Search for the cell housing the specified text and yield its [X, Y] center coordinate. 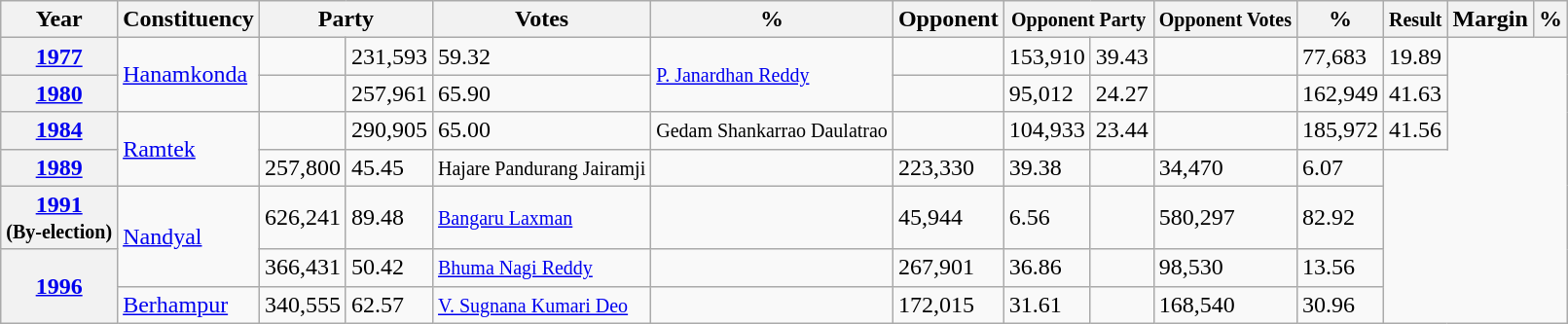
Berhampur [189, 305]
Hajare Pandurang Jairamji [541, 167]
39.38 [1047, 167]
Bangaru Laxman [541, 218]
257,800 [302, 167]
98,530 [1224, 268]
82.92 [1339, 218]
23.44 [1121, 130]
580,297 [1224, 218]
Opponent [948, 19]
Nandyal [189, 235]
Party [346, 19]
172,015 [948, 305]
1984 [59, 130]
P. Janardhan Reddy [773, 75]
36.86 [1047, 268]
13.56 [1339, 268]
231,593 [389, 56]
45.45 [389, 167]
162,949 [1339, 93]
366,431 [302, 268]
30.96 [1339, 305]
Margin [1490, 19]
1991(By-election) [59, 218]
1977 [59, 56]
77,683 [1339, 56]
31.61 [1047, 305]
59.32 [541, 56]
Result [1416, 19]
39.43 [1121, 56]
41.56 [1416, 130]
65.00 [541, 130]
290,905 [389, 130]
V. Sugnana Kumari Deo [541, 305]
1996 [59, 286]
45,944 [948, 218]
104,933 [1047, 130]
Year [59, 19]
168,540 [1224, 305]
34,470 [1224, 167]
6.56 [1047, 218]
626,241 [302, 218]
Constituency [189, 19]
1980 [59, 93]
Hanamkonda [189, 75]
6.07 [1339, 167]
89.48 [389, 218]
19.89 [1416, 56]
223,330 [948, 167]
95,012 [1047, 93]
340,555 [302, 305]
62.57 [389, 305]
1989 [59, 167]
41.63 [1416, 93]
Opponent Votes [1224, 19]
Opponent Party [1078, 19]
24.27 [1121, 93]
Votes [541, 19]
65.90 [541, 93]
Bhuma Nagi Reddy [541, 268]
Gedam Shankarrao Daulatrao [773, 130]
185,972 [1339, 130]
257,961 [389, 93]
267,901 [948, 268]
153,910 [1047, 56]
50.42 [389, 268]
Ramtek [189, 149]
